Identify which cell holds the provided text, then report its [X, Y] central coordinate. 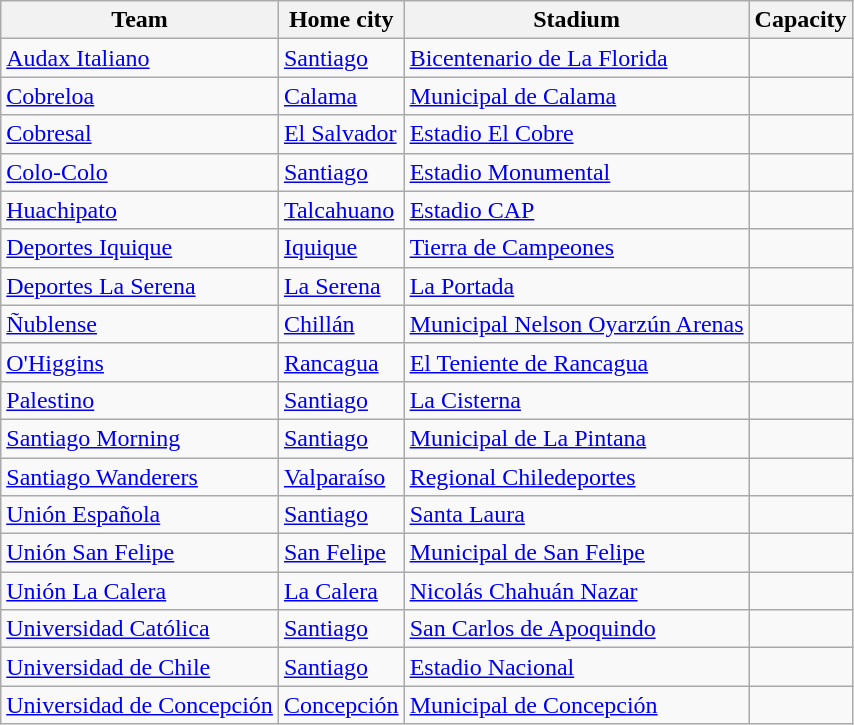
Audax Italiano [140, 58]
San Carlos de Apoquindo [576, 629]
Palestino [140, 400]
Estadio Nacional [576, 667]
Estadio Monumental [576, 172]
Stadium [576, 20]
Regional Chiledeportes [576, 477]
Team [140, 20]
Valparaíso [341, 477]
Unión San Felipe [140, 553]
Chillán [341, 324]
Universidad de Chile [140, 667]
Talcahuano [341, 210]
Deportes La Serena [140, 286]
Municipal de Calama [576, 96]
La Calera [341, 591]
La Cisterna [576, 400]
Nicolás Chahuán Nazar [576, 591]
Santiago Wanderers [140, 477]
Estadio El Cobre [576, 134]
Deportes Iquique [140, 248]
Calama [341, 96]
Tierra de Campeones [576, 248]
Bicentenario de La Florida [576, 58]
Capacity [800, 20]
Universidad Católica [140, 629]
Municipal Nelson Oyarzún Arenas [576, 324]
Universidad de Concepción [140, 705]
Municipal de Concepción [576, 705]
Concepción [341, 705]
Rancagua [341, 362]
O'Higgins [140, 362]
El Teniente de Rancagua [576, 362]
Iquique [341, 248]
Santa Laura [576, 515]
Cobresal [140, 134]
Ñublense [140, 324]
La Portada [576, 286]
El Salvador [341, 134]
Unión La Calera [140, 591]
Huachipato [140, 210]
Estadio CAP [576, 210]
Municipal de La Pintana [576, 438]
Colo-Colo [140, 172]
San Felipe [341, 553]
Municipal de San Felipe [576, 553]
Cobreloa [140, 96]
Unión Española [140, 515]
La Serena [341, 286]
Home city [341, 20]
Santiago Morning [140, 438]
